Capture the cell that displays the provided text and extract its [X, Y] central coordinate. 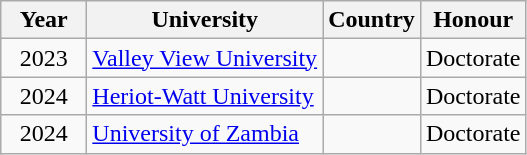
Valley View University [205, 58]
University [205, 20]
Heriot-Watt University [205, 96]
Country [372, 20]
University of Zambia [205, 134]
Honour [473, 20]
2023 [44, 58]
Year [44, 20]
